Find where the given text appears and provide that cell's center as (X, Y) coordinate. 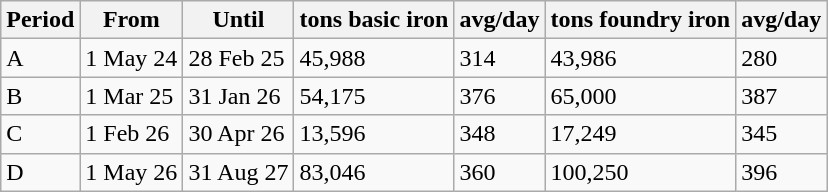
65,000 (640, 96)
345 (782, 134)
Until (238, 20)
45,988 (374, 58)
tons foundry iron (640, 20)
387 (782, 96)
83,046 (374, 172)
1 May 24 (132, 58)
360 (500, 172)
314 (500, 58)
280 (782, 58)
B (40, 96)
28 Feb 25 (238, 58)
31 Aug 27 (238, 172)
100,250 (640, 172)
tons basic iron (374, 20)
13,596 (374, 134)
1 May 26 (132, 172)
396 (782, 172)
From (132, 20)
A (40, 58)
1 Mar 25 (132, 96)
31 Jan 26 (238, 96)
C (40, 134)
54,175 (374, 96)
D (40, 172)
348 (500, 134)
Period (40, 20)
1 Feb 26 (132, 134)
43,986 (640, 58)
17,249 (640, 134)
30 Apr 26 (238, 134)
376 (500, 96)
